Return (x, y) of the center of cell containing provided text 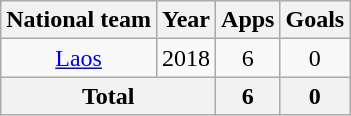
Apps (248, 20)
Year (186, 20)
Total (108, 96)
Goals (315, 20)
2018 (186, 58)
National team (79, 20)
Laos (79, 58)
